Return (x, y) of the center of cell containing provided text 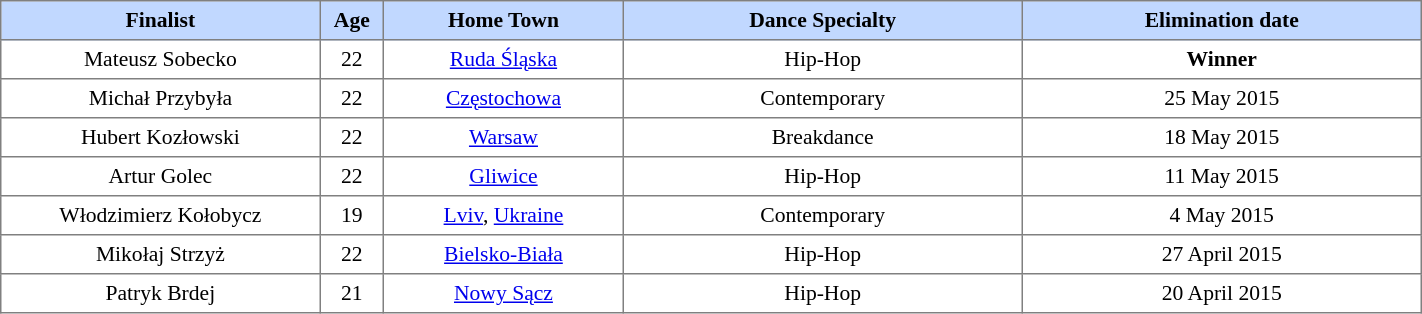
20 April 2015 (1222, 294)
Breakdance (822, 138)
Michał Przybyła (160, 98)
11 May 2015 (1222, 176)
Warsaw (504, 138)
Ruda Śląska (504, 60)
Bielsko-Biała (504, 254)
Elimination date (1222, 20)
18 May 2015 (1222, 138)
Włodzimierz Kołobycz (160, 216)
Winner (1222, 60)
Dance Specialty (822, 20)
25 May 2015 (1222, 98)
Częstochowa (504, 98)
Gliwice (504, 176)
Hubert Kozłowski (160, 138)
Mateusz Sobecko (160, 60)
Nowy Sącz (504, 294)
Age (352, 20)
Mikołaj Strzyż (160, 254)
27 April 2015 (1222, 254)
Artur Golec (160, 176)
Finalist (160, 20)
Lviv, Ukraine (504, 216)
4 May 2015 (1222, 216)
21 (352, 294)
19 (352, 216)
Patryk Brdej (160, 294)
Home Town (504, 20)
